Identify which cell holds the provided text, then report its [X, Y] central coordinate. 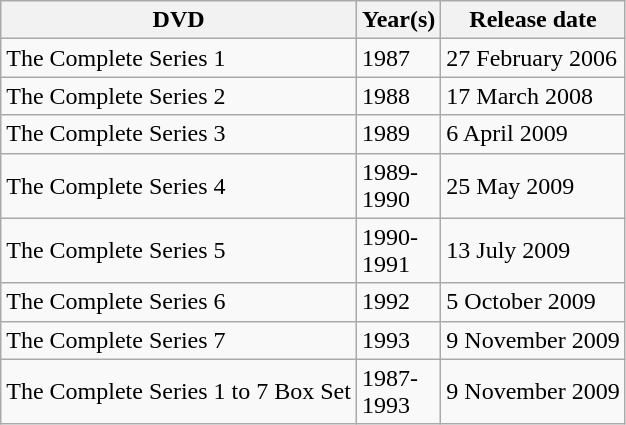
1987 [398, 58]
The Complete Series 1 [179, 58]
The Complete Series 2 [179, 96]
27 February 2006 [533, 58]
1989 [398, 134]
5 October 2009 [533, 302]
The Complete Series 1 to 7 Box Set [179, 392]
13 July 2009 [533, 250]
The Complete Series 3 [179, 134]
Release date [533, 20]
1993 [398, 340]
The Complete Series 7 [179, 340]
The Complete Series 6 [179, 302]
1988 [398, 96]
Year(s) [398, 20]
1992 [398, 302]
6 April 2009 [533, 134]
17 March 2008 [533, 96]
The Complete Series 5 [179, 250]
1990-1991 [398, 250]
25 May 2009 [533, 186]
1989-1990 [398, 186]
1987-1993 [398, 392]
The Complete Series 4 [179, 186]
DVD [179, 20]
